For the text-containing cell, return its midpoint in (X, Y) coordinate format. 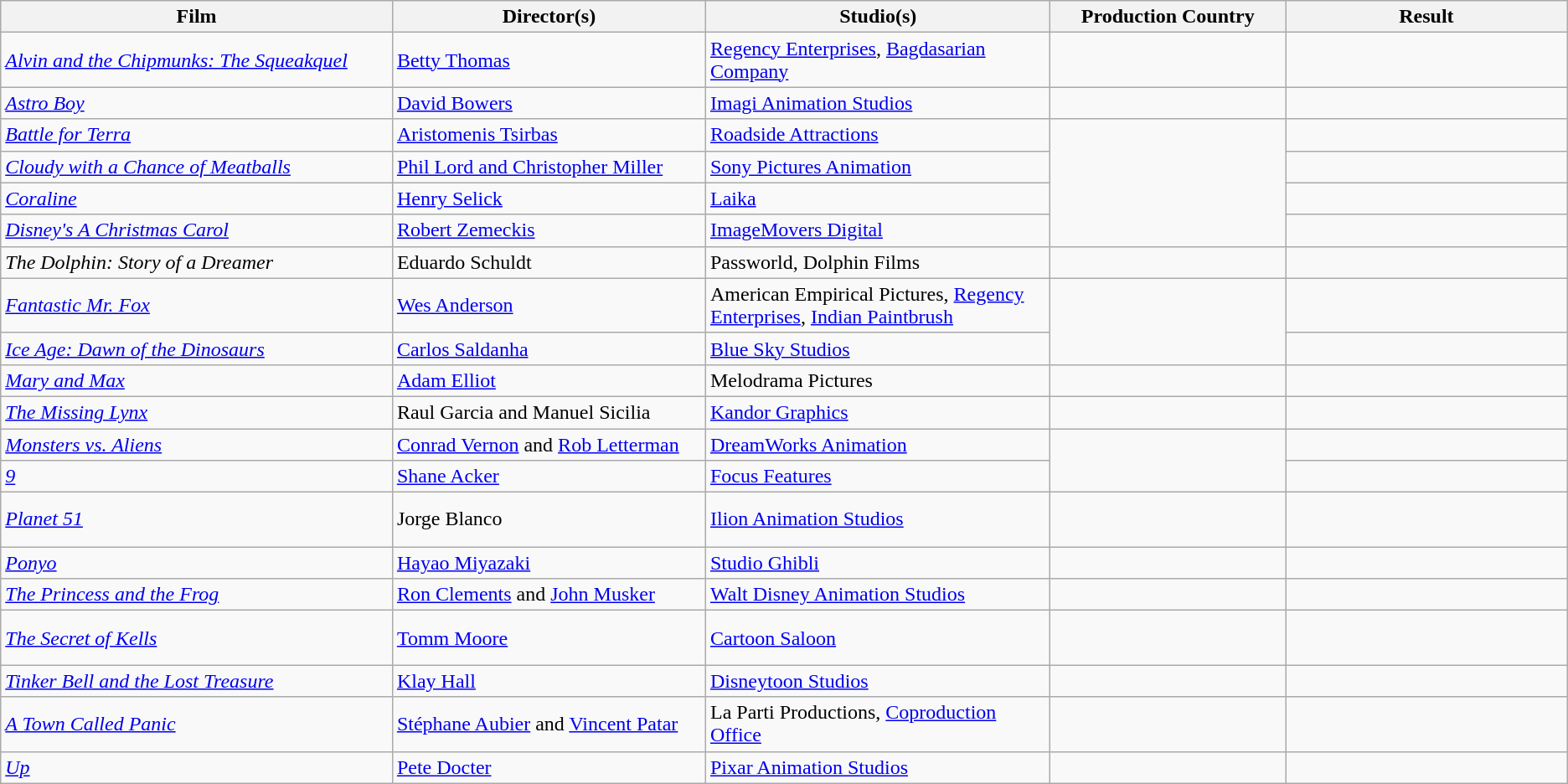
Battle for Terra (197, 135)
Klay Hall (549, 681)
The Missing Lynx (197, 412)
Jorge Blanco (549, 519)
Aristomenis Tsirbas (549, 135)
Up (197, 767)
Cloudy with a Chance of Meatballs (197, 167)
Passworld, Dolphin Films (878, 262)
The Secret of Kells (197, 638)
The Princess and the Frog (197, 595)
Alvin and the Chipmunks: The Squeakquel (197, 60)
Raul Garcia and Manuel Sicilia (549, 412)
Carlos Saldanha (549, 348)
Disneytoon Studios (878, 681)
Studio(s) (878, 17)
Planet 51 (197, 519)
Production Country (1168, 17)
Studio Ghibli (878, 563)
Phil Lord and Christopher Miller (549, 167)
Kandor Graphics (878, 412)
Astro Boy (197, 103)
The Dolphin: Story of a Dreamer (197, 262)
Tomm Moore (549, 638)
Ron Clements and John Musker (549, 595)
Mary and Max (197, 380)
Roadside Attractions (878, 135)
Hayao Miyazaki (549, 563)
Melodrama Pictures (878, 380)
David Bowers (549, 103)
Laika (878, 199)
Disney's A Christmas Carol (197, 230)
Cartoon Saloon (878, 638)
Ilion Animation Studios (878, 519)
La Parti Productions, Coproduction Office (878, 724)
DreamWorks Animation (878, 445)
Film (197, 17)
Adam Elliot (549, 380)
Ice Age: Dawn of the Dinosaurs (197, 348)
Pete Docter (549, 767)
Eduardo Schuldt (549, 262)
Regency Enterprises, Bagdasarian Company (878, 60)
Sony Pictures Animation (878, 167)
Blue Sky Studios (878, 348)
Result (1427, 17)
A Town Called Panic (197, 724)
Director(s) (549, 17)
Wes Anderson (549, 305)
Conrad Vernon and Rob Letterman (549, 445)
Henry Selick (549, 199)
Betty Thomas (549, 60)
Walt Disney Animation Studios (878, 595)
9 (197, 477)
Fantastic Mr. Fox (197, 305)
Imagi Animation Studios (878, 103)
Tinker Bell and the Lost Treasure (197, 681)
Pixar Animation Studios (878, 767)
Coraline (197, 199)
Robert Zemeckis (549, 230)
Focus Features (878, 477)
Monsters vs. Aliens (197, 445)
Shane Acker (549, 477)
ImageMovers Digital (878, 230)
American Empirical Pictures, Regency Enterprises, Indian Paintbrush (878, 305)
Stéphane Aubier and Vincent Patar (549, 724)
Ponyo (197, 563)
